From the cell containing the given text, extract its center point as (X, Y) coordinate. 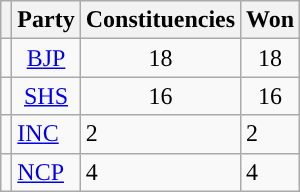
BJP (46, 58)
Won (270, 20)
SHS (46, 96)
Constituencies (160, 20)
NCP (46, 172)
Party (46, 20)
INC (46, 134)
